Find where the given text appears and provide that cell's center as (x, y) coordinate. 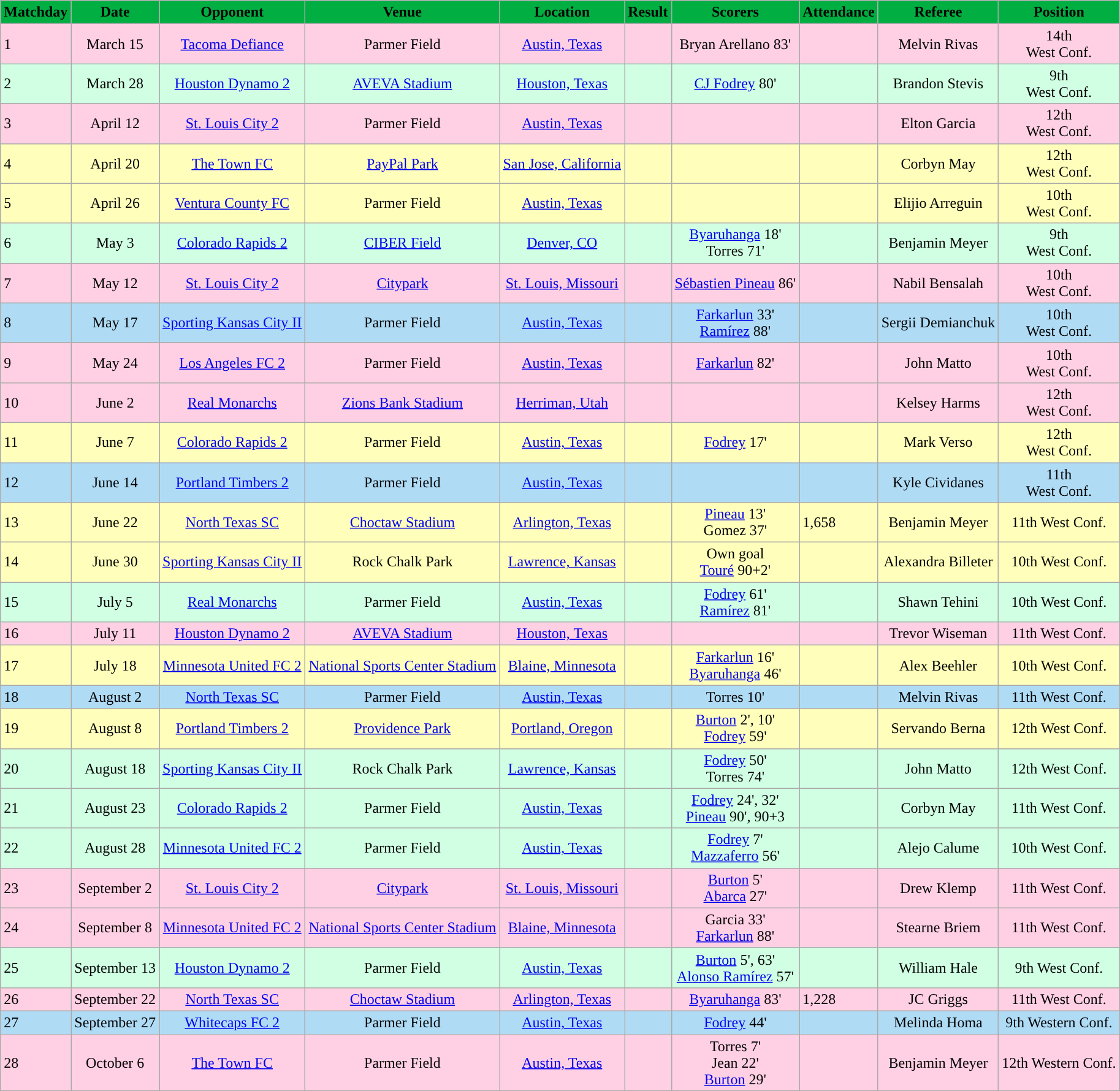
Burton 5'Abarca 27' (736, 888)
May 3 (115, 243)
27 (36, 1022)
12 (36, 482)
9 (36, 363)
24 (36, 928)
Brandon Stevis (938, 83)
Venue (402, 12)
15 (36, 602)
April 12 (115, 124)
11thWest Conf. (1059, 482)
9th West Conf. (1059, 967)
26 (36, 999)
Melinda Homa (938, 1022)
June 22 (115, 522)
Burton 2', 10'Fodrey 59' (736, 728)
July 11 (115, 634)
Byaruhanga 83' (736, 999)
14thWest Conf. (1059, 44)
May 17 (115, 322)
Alex Beehler (938, 666)
October 6 (115, 1063)
Farkarlun 33'Ramírez 88' (736, 322)
Servando Berna (938, 728)
Opponent (232, 12)
11 (36, 443)
San Jose, California (562, 163)
August 23 (115, 808)
Scorers (736, 12)
Elijio Arreguin (938, 203)
Position (1059, 12)
April 26 (115, 203)
June 14 (115, 482)
3 (36, 124)
Fodrey 17' (736, 443)
Los Angeles FC 2 (232, 363)
Stearne Briem (938, 928)
July 5 (115, 602)
2 (36, 83)
22 (36, 848)
Mark Verso (938, 443)
Byaruhanga 18'Torres 71' (736, 243)
Sébastien Pineau 86' (736, 283)
Fodrey 44' (736, 1022)
Providence Park (402, 728)
14 (36, 563)
25 (36, 967)
Elton Garcia (938, 124)
Location (562, 12)
Nabil Bensalah (938, 283)
Trevor Wiseman (938, 634)
10thWest Conf. (1059, 203)
July 18 (115, 666)
September 2 (115, 888)
Drew Klemp (938, 888)
10 (36, 402)
Tacoma Defiance (232, 44)
4 (36, 163)
Bryan Arellano 83' (736, 44)
Shawn Tehini (938, 602)
September 8 (115, 928)
Pineau 13'Gomez 37' (736, 522)
Torres 7'Jean 22'Burton 29' (736, 1063)
Portland, Oregon (562, 728)
8 (36, 322)
PayPal Park (402, 163)
September 13 (115, 967)
Date (115, 12)
5 (36, 203)
Zions Bank Stadium (402, 402)
June 7 (115, 443)
9th Western Conf. (1059, 1022)
19 (36, 728)
March 28 (115, 83)
March 15 (115, 44)
6 (36, 243)
18 (36, 697)
June 2 (115, 402)
Alexandra Billeter (938, 563)
16 (36, 634)
Ventura County FC (232, 203)
21 (36, 808)
September 22 (115, 999)
Farkarlun 16'Byaruhanga 46' (736, 666)
Herriman, Utah (562, 402)
Alejo Calume (938, 848)
Fodrey 7' Mazzaferro 56' (736, 848)
August 8 (115, 728)
7 (36, 283)
Fodrey 61' Ramírez 81' (736, 602)
CIBER Field (402, 243)
Fodrey 50'Torres 74' (736, 769)
28 (36, 1063)
JC Griggs (938, 999)
August 18 (115, 769)
William Hale (938, 967)
Farkarlun 82' (736, 363)
August 28 (115, 848)
23 (36, 888)
Torres 10' (736, 697)
Whitecaps FC 2 (232, 1022)
Kyle Cividanes (938, 482)
Kelsey Harms (938, 402)
1,658 (839, 522)
Attendance (839, 12)
Matchday (36, 12)
Fodrey 24', 32'Pineau 90', 90+3 (736, 808)
May 12 (115, 283)
May 24 (115, 363)
13 (36, 522)
CJ Fodrey 80' (736, 83)
August 2 (115, 697)
12th Western Conf. (1059, 1063)
20 (36, 769)
Sergii Demianchuk (938, 322)
Burton 5', 63'Alonso Ramírez 57' (736, 967)
Denver, CO (562, 243)
June 30 (115, 563)
Garcia 33'Farkarlun 88' (736, 928)
April 20 (115, 163)
1 (36, 44)
September 27 (115, 1022)
1,228 (839, 999)
Referee (938, 12)
Own goalTouré 90+2' (736, 563)
Result (648, 12)
17 (36, 666)
